Provide the [x, y] coordinate of the cell's center where the given text is located.  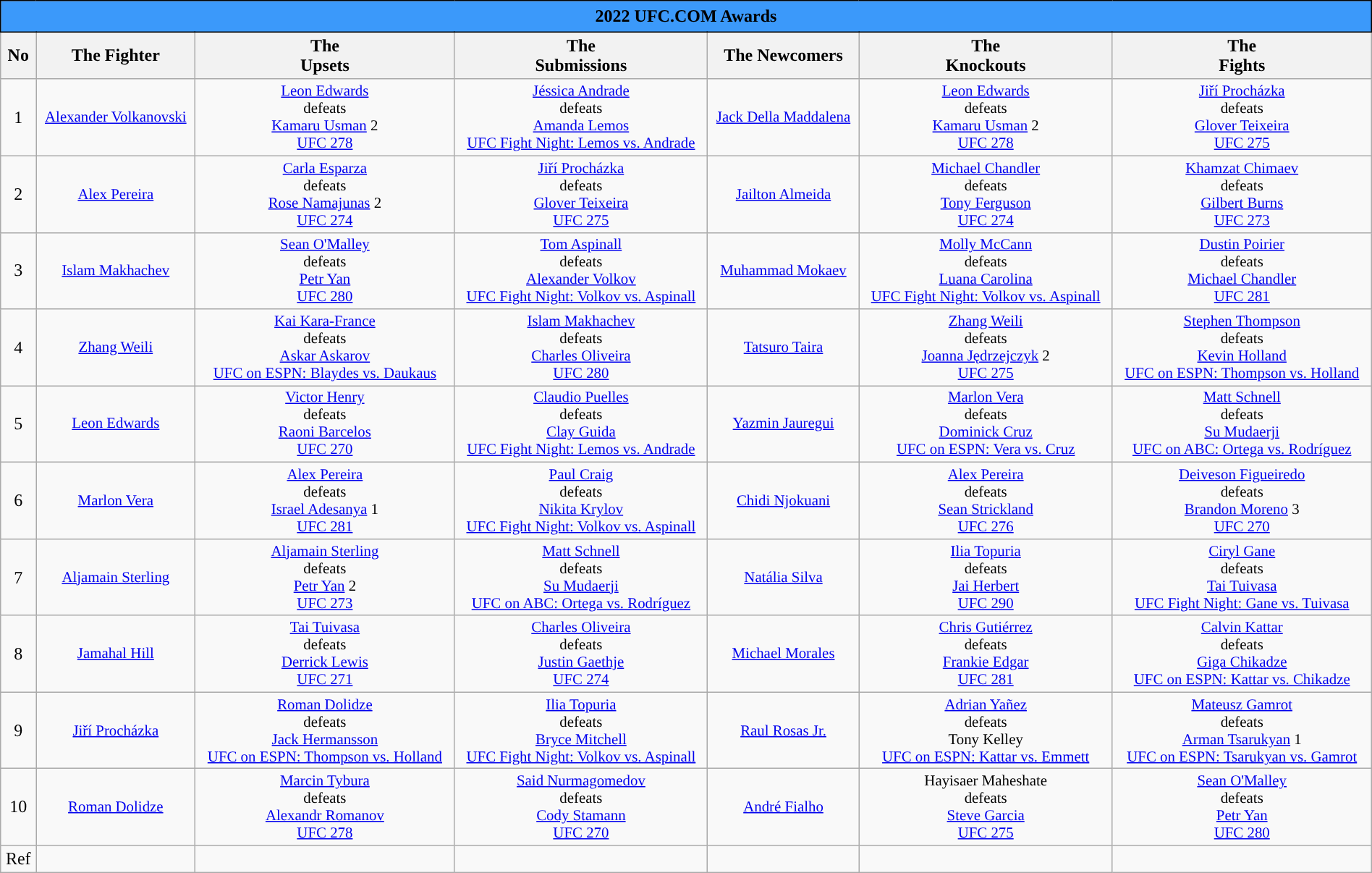
Aljamain Sterling defeats Petr Yan 2 UFC 273 [325, 577]
Carla Esparza defeats Rose Namajunas 2 UFC 274 [325, 194]
Adrian Yañez defeats Tony Kelley UFC on ESPN: Kattar vs. Emmett [986, 730]
Zhang Weili defeats Joanna Jędrzejczyk 2 UFC 275 [986, 347]
Marlon Vera defeats Dominick Cruz UFC on ESPN: Vera vs. Cruz [986, 424]
Natália Silva [783, 577]
Victor Henry defeats Raoni Barcelos UFC 270 [325, 424]
4 [19, 347]
Said Nurmagomedov defeats Cody Stamann UFC 270 [581, 807]
Roman Dolidze [116, 807]
Mateusz Gamrot defeats Arman Tsarukyan 1 UFC on ESPN: Tsarukyan vs. Gamrot [1242, 730]
9 [19, 730]
2022 UFC.COM Awards [686, 17]
TheFights [1242, 55]
Tai Tuivasa defeats Derrick Lewis UFC 271 [325, 654]
Khamzat Chimaev defeats Gilbert Burns UFC 273 [1242, 194]
1 [19, 117]
Jéssica Andrade defeats Amanda Lemos UFC Fight Night: Lemos vs. Andrade [581, 117]
Zhang Weili [116, 347]
Hayisaer Maheshate defeats Steve Garcia UFC 275 [986, 807]
No [19, 55]
Alexander Volkanovski [116, 117]
Kai Kara-France defeats Askar Askarov UFC on ESPN: Blaydes vs. Daukaus [325, 347]
TheUpsets [325, 55]
Ref [19, 859]
Ilia Topuria defeats Bryce Mitchell UFC Fight Night: Volkov vs. Aspinall [581, 730]
Tom Aspinall defeats Alexander Volkov UFC Fight Night: Volkov vs. Aspinall [581, 271]
Deiveson Figueiredo defeats Brandon Moreno 3 UFC 270 [1242, 501]
Leon Edwards [116, 424]
Jiří Procházka [116, 730]
Ilia Topuria defeats Jai Herbert UFC 290 [986, 577]
Claudio Puelles defeats Clay Guida UFC Fight Night: Lemos vs. Andrade [581, 424]
Michael Morales [783, 654]
Charles Oliveira defeats Justin Gaethje UFC 274 [581, 654]
Raul Rosas Jr. [783, 730]
Aljamain Sterling [116, 577]
3 [19, 271]
Jamahal Hill [116, 654]
Alex Pereira [116, 194]
Calvin Kattar defeats Giga Chikadze UFC on ESPN: Kattar vs. Chikadze [1242, 654]
Alex Pereira defeats Israel Adesanya 1 UFC 281 [325, 501]
Islam Makhachev defeats Charles Oliveira UFC 280 [581, 347]
The Newcomers [783, 55]
Molly McCann defeats Luana Carolina UFC Fight Night: Volkov vs. Aspinall [986, 271]
Alex Pereira defeats Sean Strickland UFC 276 [986, 501]
8 [19, 654]
Marlon Vera [116, 501]
Islam Makhachev [116, 271]
Paul Craig defeats Nikita Krylov UFC Fight Night: Volkov vs. Aspinall [581, 501]
André Fialho [783, 807]
2 [19, 194]
Roman Dolidze defeats Jack Hermansson UFC on ESPN: Thompson vs. Holland [325, 730]
The Fighter [116, 55]
Michael Chandler defeats Tony Ferguson UFC 274 [986, 194]
Yazmin Jauregui [783, 424]
Ciryl Gane defeats Tai Tuivasa UFC Fight Night: Gane vs. Tuivasa [1242, 577]
5 [19, 424]
Marcin Tybura defeats Alexandr Romanov UFC 278 [325, 807]
6 [19, 501]
Chidi Njokuani [783, 501]
Dustin Poirier defeats Michael Chandler UFC 281 [1242, 271]
TheKnockouts [986, 55]
7 [19, 577]
Jailton Almeida [783, 194]
Stephen Thompson defeats Kevin Holland UFC on ESPN: Thompson vs. Holland [1242, 347]
10 [19, 807]
Tatsuro Taira [783, 347]
Chris Gutiérrez defeats Frankie Edgar UFC 281 [986, 654]
TheSubmissions [581, 55]
Muhammad Mokaev [783, 271]
Jack Della Maddalena [783, 117]
